Identify which cell holds the provided text, then report its (X, Y) central coordinate. 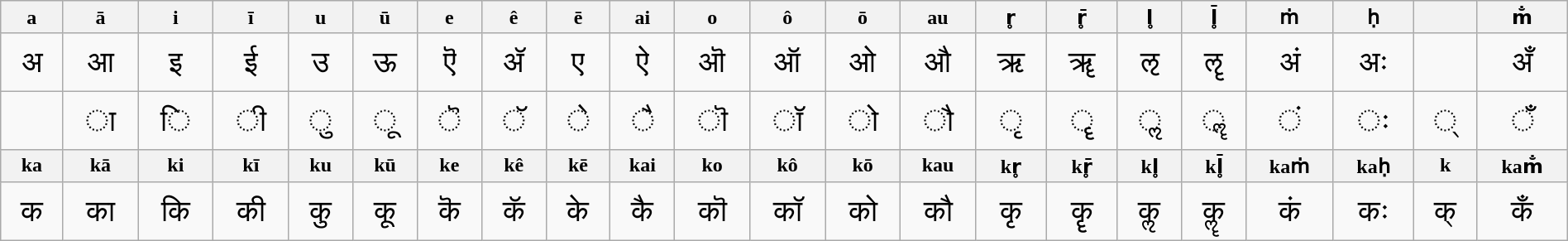
कै (643, 211)
ँ (1522, 120)
e (449, 17)
ए (578, 62)
ॲ (514, 62)
kl̥ (1150, 166)
ृ (1011, 120)
की (251, 211)
कँ (1522, 211)
उ (321, 62)
au (938, 17)
ॉ (787, 120)
ि (175, 120)
kê (514, 166)
क् (1446, 211)
का (101, 211)
ा (101, 120)
कू (385, 211)
ॊ (713, 120)
kl̥̄ (1214, 166)
कॊ (713, 211)
k (1446, 166)
् (1446, 120)
ॡ (1214, 62)
kr̥̄ (1082, 166)
ॠ (1082, 62)
ऐ (643, 62)
कॄ (1082, 211)
kam̐ (1522, 166)
ॢ (1150, 120)
ê (514, 17)
o (713, 17)
ॆ (449, 120)
ऒ (713, 62)
ओ (863, 62)
अ (31, 62)
r̥ (1011, 17)
kē (578, 166)
l̥̄ (1214, 17)
के (578, 211)
m̐ (1522, 17)
ai (643, 17)
ऎ (449, 62)
r̥̄ (1082, 17)
ौ (938, 120)
ḥ (1373, 17)
ु (321, 120)
ै (643, 120)
kī (251, 166)
ka (31, 166)
कॅ (514, 211)
ई (251, 62)
े (578, 120)
kū (385, 166)
अं (1290, 62)
कः (1373, 211)
kai (643, 166)
कं (1290, 211)
kā (101, 166)
ऑ (787, 62)
kô (787, 166)
ku (321, 166)
ो (863, 120)
i (175, 17)
kaṁ (1290, 166)
इ (175, 62)
ē (578, 17)
ी (251, 120)
ṁ (1290, 17)
कॉ (787, 211)
ō (863, 17)
ki (175, 166)
ऌ (1150, 62)
ॅ (514, 120)
आ (101, 62)
ं (1290, 120)
को (863, 211)
अः (1373, 62)
कु (321, 211)
कृ (1011, 211)
ॣ (1214, 120)
कौ (938, 211)
कॢ (1150, 211)
ऊ (385, 62)
क (31, 211)
ॄ (1082, 120)
ī (251, 17)
kau (938, 166)
कि (175, 211)
a (31, 17)
ू (385, 120)
ū (385, 17)
औ (938, 62)
kō (863, 166)
अँ (1522, 62)
ā (101, 17)
कॣ (1214, 211)
ऋ (1011, 62)
ô (787, 17)
ke (449, 166)
ko (713, 166)
kaḥ (1373, 166)
kr̥ (1011, 166)
कॆ (449, 211)
u (321, 17)
ः (1373, 120)
l̥ (1150, 17)
